Determine the (x, y) coordinate at the center of the cell enclosing the given text.  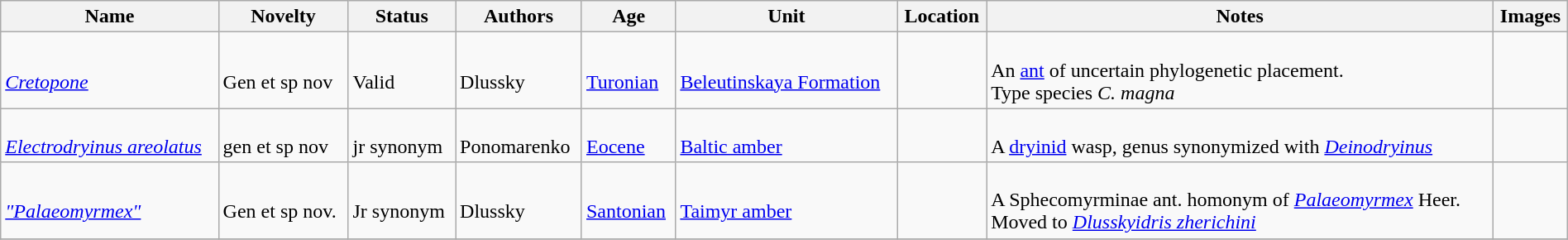
Unit (786, 17)
Gen et sp nov. (283, 200)
An ant of uncertain phylogenetic placement. Type species C. magna (1241, 70)
jr synonym (402, 136)
Baltic amber (786, 136)
Authors (519, 17)
Location (942, 17)
Eocene (629, 136)
Age (629, 17)
Name (109, 17)
Santonian (629, 200)
Notes (1241, 17)
Valid (402, 70)
Cretopone (109, 70)
A dryinid wasp, genus synonymized with Deinodryinus (1241, 136)
Turonian (629, 70)
Ponomarenko (519, 136)
gen et sp nov (283, 136)
Gen et sp nov (283, 70)
Status (402, 17)
Taimyr amber (786, 200)
Beleutinskaya Formation (786, 70)
Electrodryinus areolatus (109, 136)
Jr synonym (402, 200)
"Palaeomyrmex" (109, 200)
Novelty (283, 17)
A Sphecomyrminae ant. homonym of Palaeomyrmex Heer. Moved to Dlusskyidris zherichini (1241, 200)
Images (1531, 17)
